Return the (X, Y) coordinate for the center point of the cell that contains the specified text.  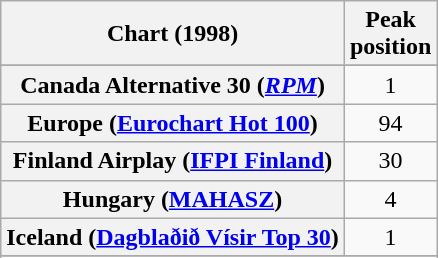
Finland Airplay (IFPI Finland) (173, 161)
Hungary (MAHASZ) (173, 199)
Canada Alternative 30 (RPM) (173, 85)
Iceland (Dagblaðið Vísir Top 30) (173, 237)
30 (390, 161)
Chart (1998) (173, 34)
Europe (Eurochart Hot 100) (173, 123)
Peakposition (390, 34)
4 (390, 199)
94 (390, 123)
